Return the [x, y] coordinate for the center point of the cell that contains the specified text.  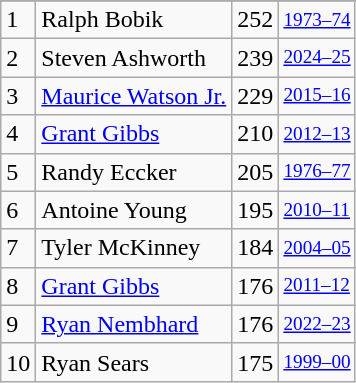
Antoine Young [134, 210]
Ryan Nembhard [134, 324]
1976–77 [317, 172]
175 [256, 362]
210 [256, 134]
1999–00 [317, 362]
Maurice Watson Jr. [134, 96]
5 [18, 172]
229 [256, 96]
Ralph Bobik [134, 20]
6 [18, 210]
Tyler McKinney [134, 248]
2010–11 [317, 210]
184 [256, 248]
1 [18, 20]
Ryan Sears [134, 362]
2012–13 [317, 134]
2004–05 [317, 248]
2011–12 [317, 286]
3 [18, 96]
2 [18, 58]
2024–25 [317, 58]
2022–23 [317, 324]
2015–16 [317, 96]
1973–74 [317, 20]
Randy Eccker [134, 172]
205 [256, 172]
239 [256, 58]
4 [18, 134]
7 [18, 248]
9 [18, 324]
Steven Ashworth [134, 58]
8 [18, 286]
195 [256, 210]
252 [256, 20]
10 [18, 362]
